Locate the cell with the specified text and output its [X, Y] center coordinate. 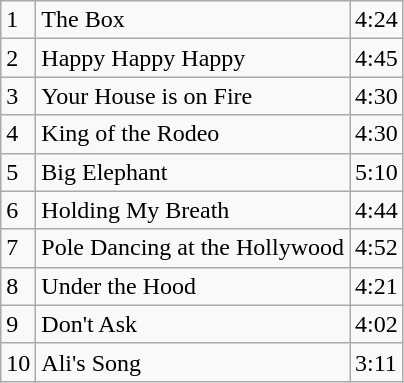
Under the Hood [193, 286]
3 [18, 96]
4:21 [377, 286]
The Box [193, 20]
6 [18, 210]
4:44 [377, 210]
5 [18, 172]
Ali's Song [193, 362]
10 [18, 362]
Holding My Breath [193, 210]
4:02 [377, 324]
7 [18, 248]
8 [18, 286]
5:10 [377, 172]
1 [18, 20]
3:11 [377, 362]
9 [18, 324]
Big Elephant [193, 172]
4 [18, 134]
4:24 [377, 20]
4:52 [377, 248]
4:45 [377, 58]
Your House is on Fire [193, 96]
2 [18, 58]
Pole Dancing at the Hollywood [193, 248]
Happy Happy Happy [193, 58]
Don't Ask [193, 324]
King of the Rodeo [193, 134]
